Search for the cell housing the specified text and yield its [x, y] center coordinate. 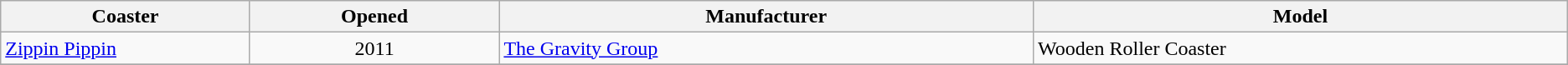
The Gravity Group [766, 48]
2011 [374, 48]
Coaster [126, 17]
Manufacturer [766, 17]
Wooden Roller Coaster [1301, 48]
Opened [374, 17]
Zippin Pippin [126, 48]
Model [1301, 17]
